For the text-containing cell, return its midpoint in [x, y] coordinate format. 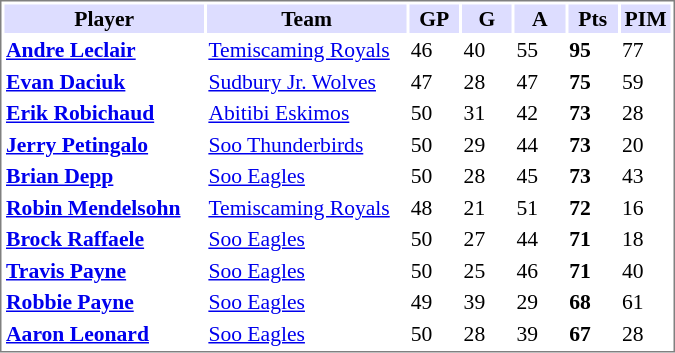
21 [487, 208]
51 [540, 208]
48 [434, 208]
75 [593, 82]
25 [487, 270]
31 [487, 113]
67 [593, 334]
68 [593, 302]
16 [646, 208]
Abitibi Eskimos [306, 113]
GP [434, 18]
Sudbury Jr. Wolves [306, 82]
Robbie Payne [104, 302]
43 [646, 176]
95 [593, 50]
PIM [646, 18]
Player [104, 18]
Jerry Petingalo [104, 144]
Soo Thunderbirds [306, 144]
77 [646, 50]
49 [434, 302]
A [540, 18]
59 [646, 82]
55 [540, 50]
61 [646, 302]
Andre Leclair [104, 50]
Aaron Leonard [104, 334]
Travis Payne [104, 270]
Pts [593, 18]
Evan Daciuk [104, 82]
G [487, 18]
18 [646, 239]
Brock Raffaele [104, 239]
Robin Mendelsohn [104, 208]
27 [487, 239]
Team [306, 18]
Erik Robichaud [104, 113]
45 [540, 176]
42 [540, 113]
Brian Depp [104, 176]
72 [593, 208]
20 [646, 144]
